From the cell containing the given text, extract its center point as (X, Y) coordinate. 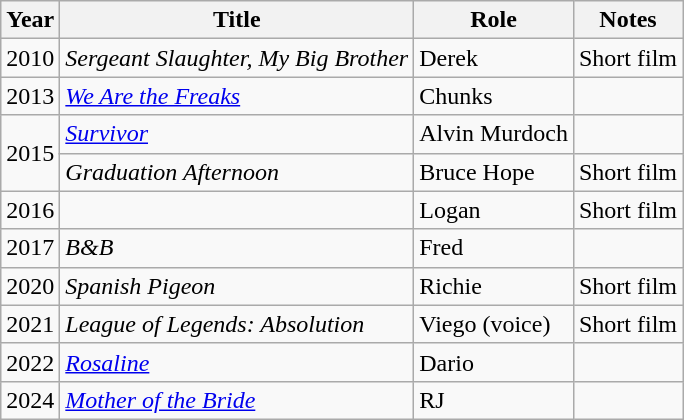
2010 (30, 58)
RJ (494, 400)
2020 (30, 286)
Role (494, 20)
Year (30, 20)
Derek (494, 58)
2016 (30, 210)
2021 (30, 324)
Logan (494, 210)
2022 (30, 362)
Chunks (494, 96)
Notes (628, 20)
2017 (30, 248)
Mother of the Bride (237, 400)
2013 (30, 96)
2015 (30, 153)
Dario (494, 362)
Rosaline (237, 362)
Viego (voice) (494, 324)
Survivor (237, 134)
Spanish Pigeon (237, 286)
Alvin Murdoch (494, 134)
Graduation Afternoon (237, 172)
B&B (237, 248)
Richie (494, 286)
Title (237, 20)
We Are the Freaks (237, 96)
League of Legends: Absolution (237, 324)
Bruce Hope (494, 172)
Sergeant Slaughter, My Big Brother (237, 58)
2024 (30, 400)
Fred (494, 248)
